Output the [X, Y] coordinate of the center of the cell containing the given text.  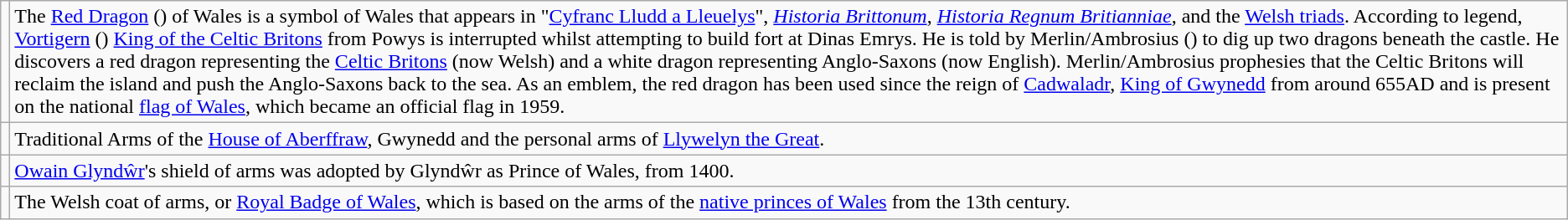
Owain Glyndŵr's shield of arms was adopted by Glyndŵr as Prince of Wales, from 1400. [789, 171]
Traditional Arms of the House of Aberffraw, Gwynedd and the personal arms of Llywelyn the Great. [789, 139]
The Welsh coat of arms, or Royal Badge of Wales, which is based on the arms of the native princes of Wales from the 13th century. [789, 202]
